Identify which cell holds the provided text, then report its [X, Y] central coordinate. 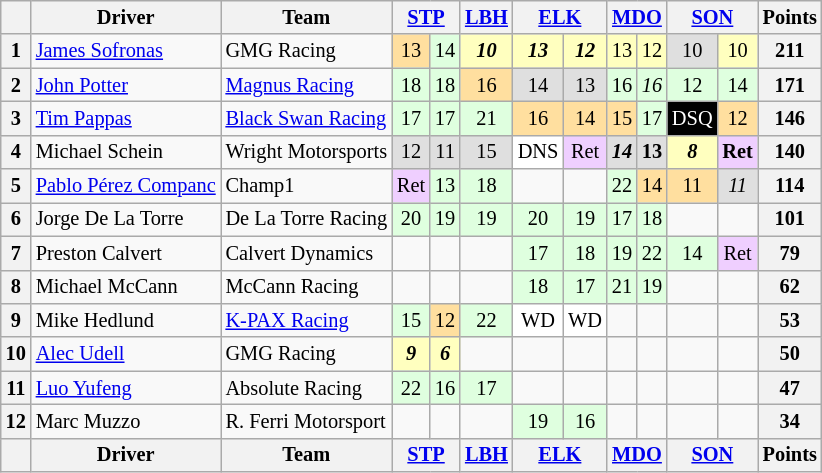
DSQ [692, 118]
Absolute Racing [306, 388]
Jorge De La Torre [126, 219]
Tim Pappas [126, 118]
114 [790, 186]
1 [16, 51]
3 [16, 118]
62 [790, 287]
Marc Muzzo [126, 421]
Black Swan Racing [306, 118]
Champ1 [306, 186]
Magnus Racing [306, 85]
79 [790, 253]
4 [16, 152]
Michael McCann [126, 287]
DNS [538, 152]
146 [790, 118]
34 [790, 421]
47 [790, 388]
Pablo Pérez Companc [126, 186]
211 [790, 51]
K-PAX Racing [306, 320]
7 [16, 253]
John Potter [126, 85]
Calvert Dynamics [306, 253]
James Sofronas [126, 51]
Alec Udell [126, 354]
Mike Hedlund [126, 320]
R. Ferri Motorsport [306, 421]
Wright Motorsports [306, 152]
50 [790, 354]
Preston Calvert [126, 253]
171 [790, 85]
Luo Yufeng [126, 388]
McCann Racing [306, 287]
53 [790, 320]
5 [16, 186]
Michael Schein [126, 152]
2 [16, 85]
De La Torre Racing [306, 219]
140 [790, 152]
101 [790, 219]
